Locate the cell with the specified text and output its (X, Y) center coordinate. 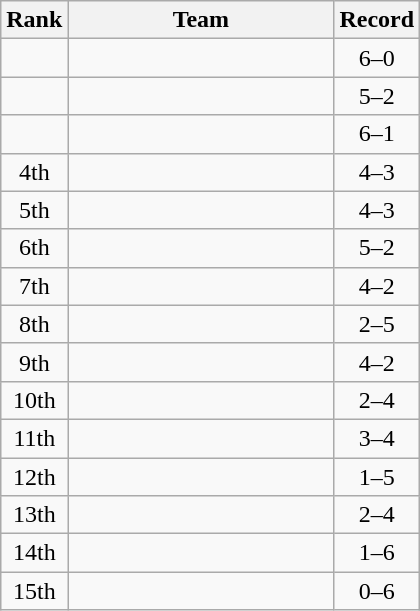
11th (34, 438)
13th (34, 515)
9th (34, 362)
6–1 (377, 134)
Team (201, 20)
Rank (34, 20)
2–5 (377, 324)
10th (34, 400)
4th (34, 172)
1–5 (377, 477)
Record (377, 20)
14th (34, 553)
5th (34, 210)
12th (34, 477)
8th (34, 324)
6th (34, 248)
7th (34, 286)
15th (34, 591)
1–6 (377, 553)
6–0 (377, 58)
3–4 (377, 438)
0–6 (377, 591)
